Output the [x, y] coordinate of the center of the cell containing the given text.  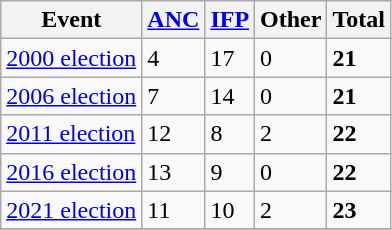
ANC [174, 20]
4 [174, 58]
2006 election [72, 96]
9 [230, 172]
10 [230, 210]
17 [230, 58]
14 [230, 96]
Other [291, 20]
2021 election [72, 210]
2016 election [72, 172]
23 [359, 210]
8 [230, 134]
Total [359, 20]
IFP [230, 20]
13 [174, 172]
7 [174, 96]
Event [72, 20]
12 [174, 134]
2000 election [72, 58]
2011 election [72, 134]
11 [174, 210]
